Scan for the cell matching the given text and deliver its [x, y] coordinate at center. 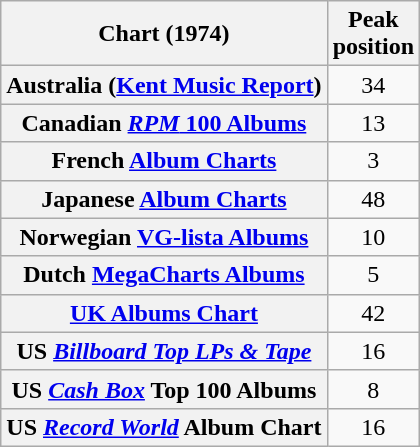
Norwegian VG-lista Albums [164, 237]
French Album Charts [164, 161]
13 [373, 123]
UK Albums Chart [164, 313]
Peakposition [373, 34]
US Billboard Top LPs & Tape [164, 351]
3 [373, 161]
Australia (Kent Music Report) [164, 85]
5 [373, 275]
10 [373, 237]
48 [373, 199]
Japanese Album Charts [164, 199]
US Record World Album Chart [164, 427]
Chart (1974) [164, 34]
Canadian RPM 100 Albums [164, 123]
34 [373, 85]
Dutch MegaCharts Albums [164, 275]
42 [373, 313]
US Cash Box Top 100 Albums [164, 389]
8 [373, 389]
